Scan for the cell matching the given text and deliver its [x, y] coordinate at center. 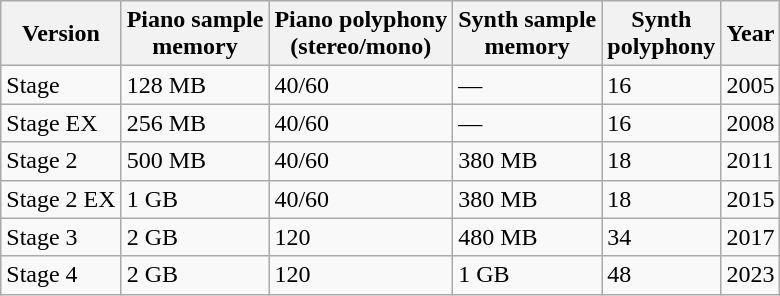
2015 [750, 199]
256 MB [195, 123]
48 [662, 275]
Stage EX [61, 123]
Synth sample memory [528, 34]
Stage 2 [61, 161]
Version [61, 34]
Synth polyphony [662, 34]
Stage 4 [61, 275]
2011 [750, 161]
Year [750, 34]
Stage 3 [61, 237]
34 [662, 237]
2017 [750, 237]
2023 [750, 275]
500 MB [195, 161]
2005 [750, 85]
128 MB [195, 85]
Piano polyphony (stereo/mono) [361, 34]
Stage 2 EX [61, 199]
480 MB [528, 237]
Piano sample memory [195, 34]
2008 [750, 123]
Stage [61, 85]
